Determine the [x, y] coordinate at the center of the cell enclosing the given text.  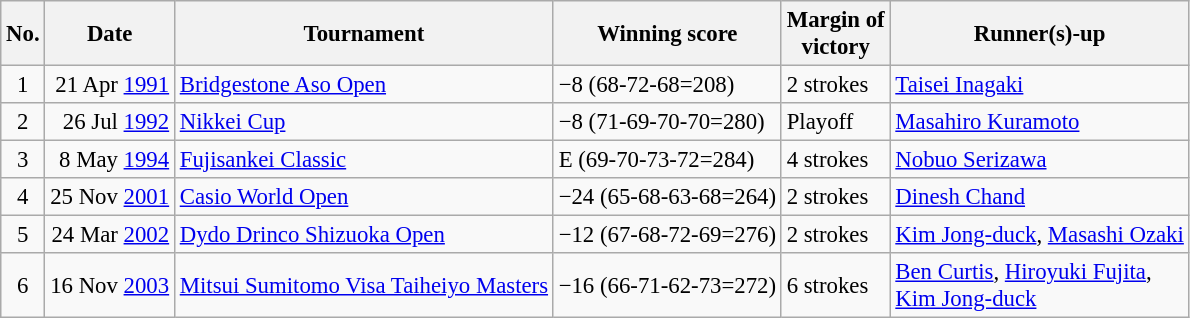
24 Mar 2002 [110, 235]
−8 (71-69-70-70=280) [667, 122]
Nobuo Serizawa [1040, 160]
5 [23, 235]
Playoff [836, 122]
Tournament [364, 34]
4 strokes [836, 160]
−12 (67-68-72-69=276) [667, 235]
−8 (68-72-68=208) [667, 85]
Masahiro Kuramoto [1040, 122]
Casio World Open [364, 197]
3 [23, 160]
Date [110, 34]
Bridgestone Aso Open [364, 85]
Winning score [667, 34]
8 May 1994 [110, 160]
Margin ofvictory [836, 34]
No. [23, 34]
Dinesh Chand [1040, 197]
26 Jul 1992 [110, 122]
1 [23, 85]
21 Apr 1991 [110, 85]
Taisei Inagaki [1040, 85]
−24 (65-68-63-68=264) [667, 197]
Runner(s)-up [1040, 34]
2 [23, 122]
Kim Jong-duck, Masashi Ozaki [1040, 235]
Fujisankei Classic [364, 160]
4 [23, 197]
25 Nov 2001 [110, 197]
Dydo Drinco Shizuoka Open [364, 235]
E (69-70-73-72=284) [667, 160]
Nikkei Cup [364, 122]
